Scan for the cell matching the given text and deliver its [X, Y] coordinate at center. 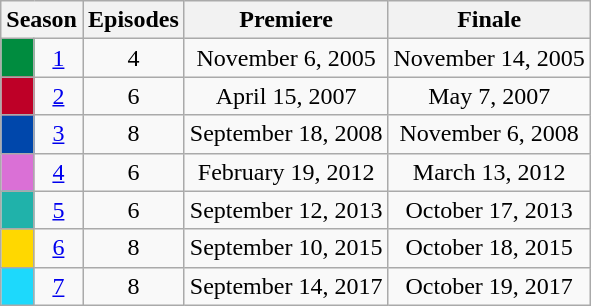
Finale [489, 20]
September 10, 2015 [286, 248]
May 7, 2007 [489, 96]
November 6, 2005 [286, 58]
September 18, 2008 [286, 134]
2 [58, 96]
November 6, 2008 [489, 134]
September 14, 2017 [286, 286]
October 19, 2017 [489, 286]
October 17, 2013 [489, 210]
Season [42, 20]
5 [58, 210]
April 15, 2007 [286, 96]
February 19, 2012 [286, 172]
October 18, 2015 [489, 248]
Premiere [286, 20]
March 13, 2012 [489, 172]
November 14, 2005 [489, 58]
3 [58, 134]
September 12, 2013 [286, 210]
1 [58, 58]
Episodes [133, 20]
7 [58, 286]
